Locate the cell with the specified text and output its (x, y) center coordinate. 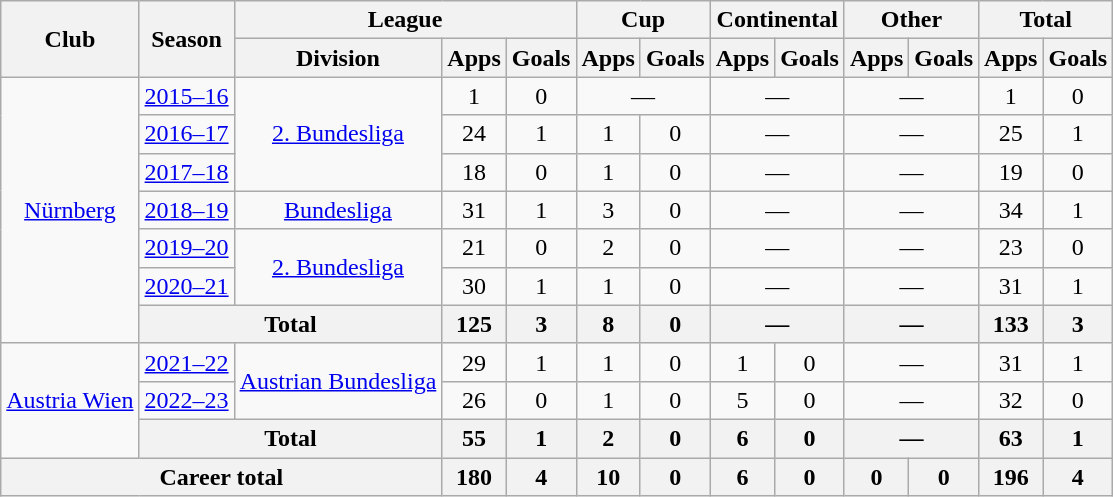
2015–16 (186, 96)
Club (70, 39)
55 (474, 438)
32 (1011, 400)
21 (474, 248)
Other (911, 20)
10 (608, 477)
26 (474, 400)
25 (1011, 134)
Career total (222, 477)
2016–17 (186, 134)
Austria Wien (70, 400)
Continental (777, 20)
133 (1011, 324)
League (405, 20)
Division (338, 58)
30 (474, 286)
Austrian Bundesliga (338, 381)
196 (1011, 477)
2017–18 (186, 172)
Nürnberg (70, 210)
Season (186, 39)
2019–20 (186, 248)
34 (1011, 210)
18 (474, 172)
23 (1011, 248)
63 (1011, 438)
19 (1011, 172)
24 (474, 134)
Cup (643, 20)
2021–22 (186, 362)
8 (608, 324)
Bundesliga (338, 210)
2020–21 (186, 286)
180 (474, 477)
2022–23 (186, 400)
29 (474, 362)
125 (474, 324)
2018–19 (186, 210)
5 (742, 400)
